Search for the cell housing the specified text and yield its [X, Y] center coordinate. 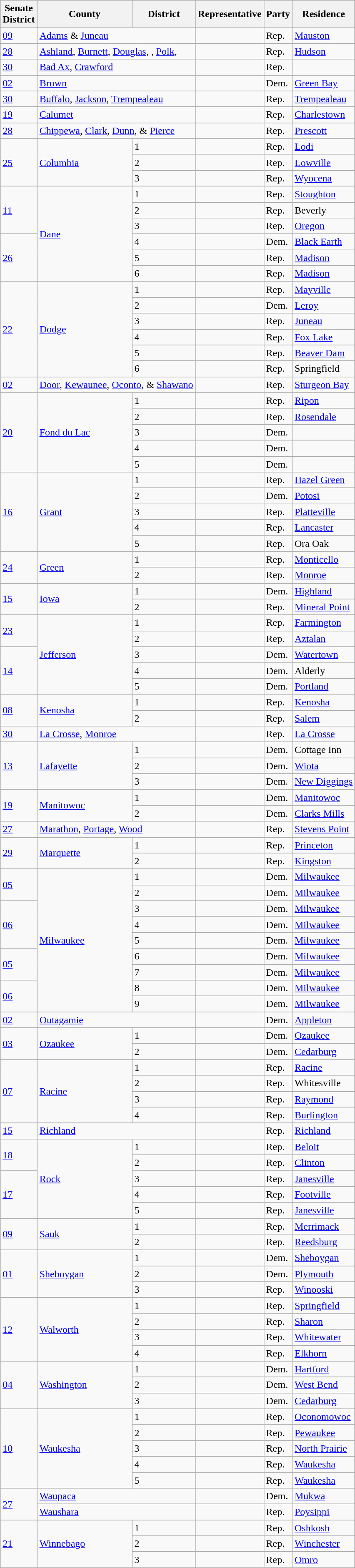
Stevens Point [323, 829]
23 [19, 631]
Dodge [85, 329]
Platteville [323, 512]
Oshkosh [323, 1528]
Salem [323, 718]
18 [19, 1155]
La Crosse [323, 734]
Clarks Mills [323, 813]
Brown [116, 83]
Whitewater [323, 1337]
Alderly [323, 670]
11 [19, 210]
Chippewa, Clark, Dunn, & Pierce [116, 131]
Winchester [323, 1544]
Winnebago [85, 1544]
Mukwa [323, 1496]
Lancaster [323, 528]
Hartford [323, 1369]
Kingston [323, 861]
Waushara [116, 1512]
14 [19, 670]
Wiota [323, 766]
Rosendale [323, 416]
Oregon [323, 226]
Waupaca [116, 1496]
Clinton [323, 1163]
Stoughton [323, 194]
Aztalan [323, 639]
26 [19, 258]
Door, Kewaunee, Oconto, & Shawano [116, 385]
9 [164, 1004]
Raymond [323, 1099]
Mauston [323, 35]
Footville [323, 1194]
SenateDistrict [19, 14]
Merrimack [323, 1226]
25 [19, 162]
Whitesville [323, 1083]
Lodi [323, 146]
7 [164, 972]
Calumet [116, 115]
Walworth [85, 1329]
Marathon, Portage, Wood [116, 829]
10 [19, 1448]
Trempealeau [323, 99]
Highland [323, 591]
Portland [323, 686]
12 [19, 1329]
Hazel Green [323, 480]
Bad Ax, Crawford [116, 67]
Dane [85, 234]
22 [19, 329]
Potosi [323, 496]
Wyocena [323, 178]
Party [278, 14]
Green [85, 567]
Sauk [85, 1234]
Beverly [323, 210]
Lafayette [85, 766]
Appleton [323, 1020]
Hudson [323, 51]
Leroy [323, 305]
Oconomowoc [323, 1417]
Poysippi [323, 1512]
04 [19, 1385]
Adams & Juneau [116, 35]
Iowa [85, 599]
Juneau [323, 321]
Ashland, Burnett, Douglas, , Polk, [116, 51]
8 [164, 988]
20 [19, 432]
Columbia [85, 162]
Mayville [323, 289]
Lowville [323, 162]
Buffalo, Jackson, Trempealeau [116, 99]
16 [19, 512]
01 [19, 1274]
24 [19, 567]
Jefferson [85, 654]
Fond du Lac [85, 432]
Plymouth [323, 1274]
Ora Oak [323, 544]
Beaver Dam [323, 353]
Representative [230, 14]
29 [19, 853]
District [164, 14]
Green Bay [323, 83]
07 [19, 1091]
Winooski [323, 1290]
Black Earth [323, 242]
Ripon [323, 400]
La Crosse, Monroe [116, 734]
Fox Lake [323, 337]
Watertown [323, 654]
Grant [85, 512]
Sturgeon Bay [323, 385]
Mineral Point [323, 607]
Marquette [85, 853]
County [85, 14]
21 [19, 1544]
Beloit [323, 1147]
North Prairie [323, 1448]
Residence [323, 14]
Princeton [323, 845]
Monticello [323, 559]
Burlington [323, 1115]
Outagamie [116, 1020]
Elkhorn [323, 1353]
Pewaukee [323, 1432]
Charlestown [323, 115]
Rock [85, 1178]
03 [19, 1044]
Monroe [323, 575]
08 [19, 710]
Reedsburg [323, 1242]
Washington [85, 1385]
Cottage Inn [323, 750]
Omro [323, 1560]
17 [19, 1194]
New Diggings [323, 782]
West Bend [323, 1385]
Sharon [323, 1321]
Farmington [323, 623]
Prescott [323, 131]
13 [19, 766]
